Output the (X, Y) coordinate of the center of the cell containing the given text.  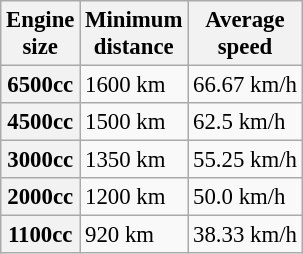
50.0 km/h (245, 197)
1500 km (134, 122)
1350 km (134, 160)
4500cc (40, 122)
2000cc (40, 197)
6500cc (40, 85)
1600 km (134, 85)
3000cc (40, 160)
Minimum distance (134, 34)
38.33 km/h (245, 235)
920 km (134, 235)
1200 km (134, 197)
1100cc (40, 235)
66.67 km/h (245, 85)
Engine size (40, 34)
55.25 km/h (245, 160)
62.5 km/h (245, 122)
Average speed (245, 34)
